Locate the cell with the specified text and output its (x, y) center coordinate. 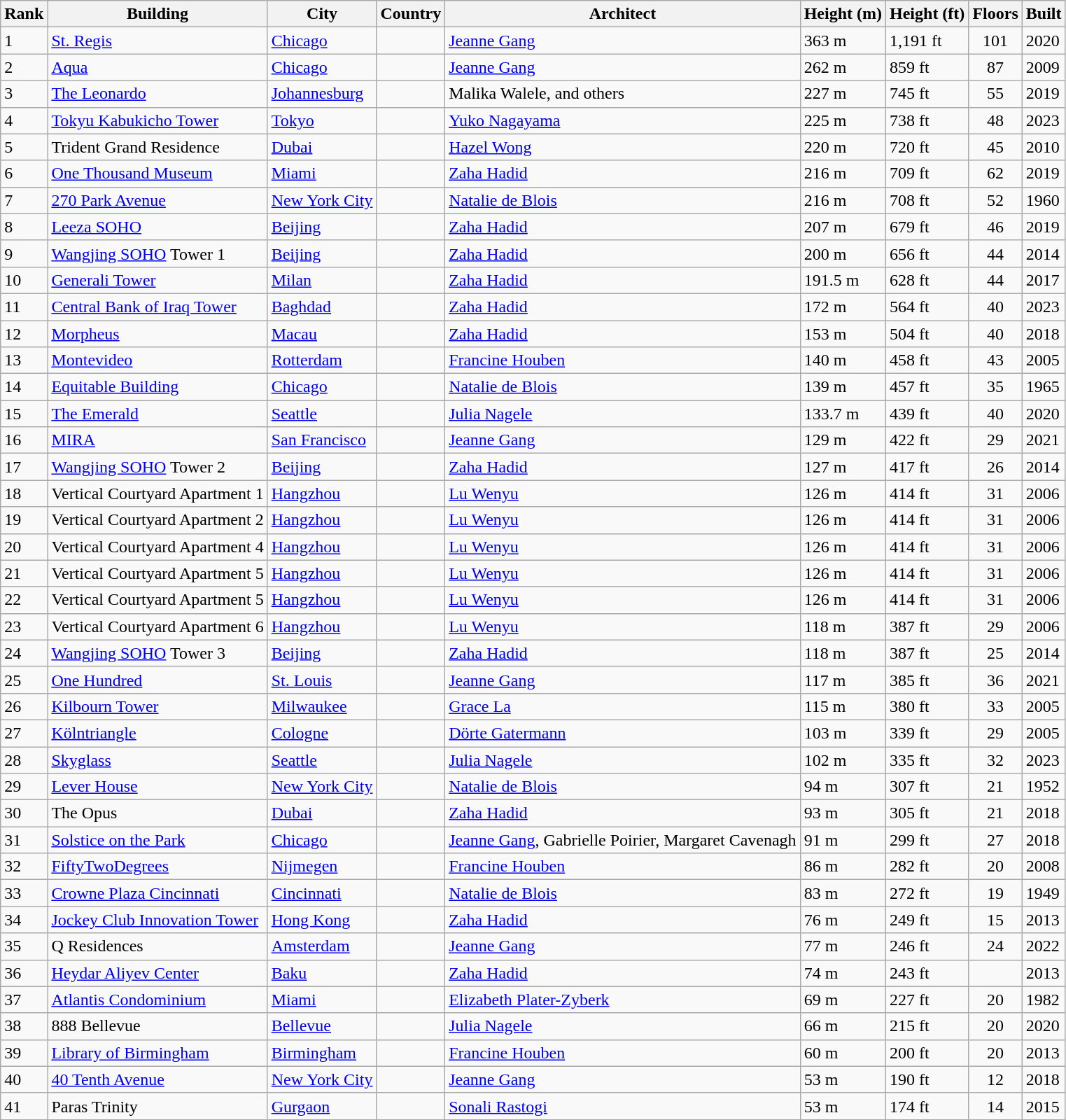
888 Bellevue (157, 1026)
Tokyo (322, 120)
Kilbourn Tower (157, 706)
Trident Grand Residence (157, 147)
220 m (843, 147)
708 ft (927, 200)
Architect (623, 14)
207 m (843, 227)
Amsterdam (322, 946)
46 (995, 227)
504 ft (927, 334)
5 (24, 147)
1965 (1044, 387)
227 m (843, 94)
339 ft (927, 733)
133.7 m (843, 414)
Vertical Courtyard Apartment 4 (157, 547)
Crowne Plaza Cincinnati (157, 893)
Tokyu Kabukicho Tower (157, 120)
282 ft (927, 867)
6 (24, 174)
2010 (1044, 147)
The Opus (157, 813)
17 (24, 467)
39 (24, 1053)
City (322, 14)
Aqua (157, 67)
Kölntriangle (157, 733)
Sonali Rastogi (623, 1106)
Building (157, 14)
3 (24, 94)
Skyglass (157, 759)
102 m (843, 759)
Dörte Gatermann (623, 733)
St. Regis (157, 41)
103 m (843, 733)
Q Residences (157, 946)
30 (24, 813)
564 ft (927, 307)
Height (m) (843, 14)
69 m (843, 1000)
23 (24, 626)
22 (24, 600)
Hong Kong (322, 920)
St. Louis (322, 680)
2022 (1044, 946)
76 m (843, 920)
1952 (1044, 787)
363 m (843, 41)
127 m (843, 467)
66 m (843, 1026)
7 (24, 200)
34 (24, 920)
Paras Trinity (157, 1106)
191.5 m (843, 280)
1982 (1044, 1000)
38 (24, 1026)
262 m (843, 67)
174 ft (927, 1106)
299 ft (927, 840)
62 (995, 174)
Jockey Club Innovation Tower (157, 920)
Leeza SOHO (157, 227)
One Hundred (157, 680)
Johannesburg (322, 94)
139 m (843, 387)
Nijmegen (322, 867)
Cincinnati (322, 893)
FiftyTwoDegrees (157, 867)
Wangjing SOHO Tower 1 (157, 253)
720 ft (927, 147)
San Francisco (322, 440)
140 m (843, 360)
738 ft (927, 120)
Birmingham (322, 1053)
458 ft (927, 360)
1,191 ft (927, 41)
Gurgaon (322, 1106)
60 m (843, 1053)
Generali Tower (157, 280)
Malika Walele, and others (623, 94)
190 ft (927, 1079)
243 ft (927, 973)
Heydar Aliyev Center (157, 973)
Built (1044, 14)
Grace La (623, 706)
628 ft (927, 280)
Hazel Wong (623, 147)
87 (995, 67)
Lever House (157, 787)
37 (24, 1000)
1949 (1044, 893)
86 m (843, 867)
55 (995, 94)
Country (411, 14)
249 ft (927, 920)
307 ft (927, 787)
153 m (843, 334)
335 ft (927, 759)
200 m (843, 253)
1 (24, 41)
Central Bank of Iraq Tower (157, 307)
Macau (322, 334)
Milwaukee (322, 706)
225 m (843, 120)
The Leonardo (157, 94)
Solstice on the Park (157, 840)
272 ft (927, 893)
745 ft (927, 94)
859 ft (927, 67)
10 (24, 280)
18 (24, 493)
74 m (843, 973)
385 ft (927, 680)
Cologne (322, 733)
Wangjing SOHO Tower 2 (157, 467)
380 ft (927, 706)
13 (24, 360)
457 ft (927, 387)
43 (995, 360)
4 (24, 120)
Rank (24, 14)
Jeanne Gang, Gabrielle Poirier, Margaret Cavenagh (623, 840)
270 Park Avenue (157, 200)
305 ft (927, 813)
Rotterdam (322, 360)
2008 (1044, 867)
Vertical Courtyard Apartment 6 (157, 626)
Vertical Courtyard Apartment 2 (157, 520)
93 m (843, 813)
101 (995, 41)
Yuko Nagayama (623, 120)
Vertical Courtyard Apartment 1 (157, 493)
48 (995, 120)
28 (24, 759)
422 ft (927, 440)
2017 (1044, 280)
8 (24, 227)
45 (995, 147)
41 (24, 1106)
94 m (843, 787)
656 ft (927, 253)
Baku (322, 973)
The Emerald (157, 414)
Equitable Building (157, 387)
215 ft (927, 1026)
709 ft (927, 174)
115 m (843, 706)
Montevideo (157, 360)
Morpheus (157, 334)
2015 (1044, 1106)
11 (24, 307)
40 Tenth Avenue (157, 1079)
1960 (1044, 200)
91 m (843, 840)
16 (24, 440)
Bellevue (322, 1026)
2009 (1044, 67)
Milan (322, 280)
52 (995, 200)
439 ft (927, 414)
Atlantis Condominium (157, 1000)
77 m (843, 946)
MIRA (157, 440)
172 m (843, 307)
679 ft (927, 227)
9 (24, 253)
Floors (995, 14)
Height (ft) (927, 14)
2 (24, 67)
Baghdad (322, 307)
417 ft (927, 467)
Elizabeth Plater-Zyberk (623, 1000)
246 ft (927, 946)
Wangjing SOHO Tower 3 (157, 653)
83 m (843, 893)
One Thousand Museum (157, 174)
129 m (843, 440)
117 m (843, 680)
Library of Birmingham (157, 1053)
227 ft (927, 1000)
200 ft (927, 1053)
